Extract the (x, y) coordinate from the center of the cell holding the provided text.  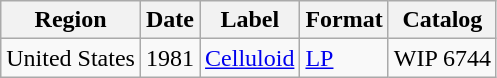
LP (344, 58)
Date (170, 20)
Label (250, 20)
WIP 6744 (442, 58)
Catalog (442, 20)
Format (344, 20)
Region (71, 20)
1981 (170, 58)
Celluloid (250, 58)
United States (71, 58)
